Provide the (x, y) coordinate of the cell's center where the given text is located.  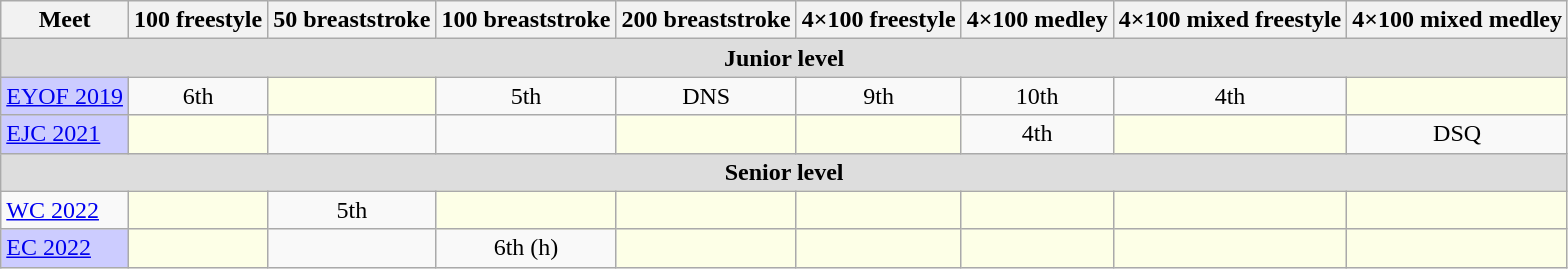
DNS (706, 96)
WC 2022 (65, 210)
9th (878, 96)
EYOF 2019 (65, 96)
DSQ (1458, 134)
10th (1037, 96)
6th (198, 96)
Senior level (784, 172)
50 breaststroke (352, 20)
6th (h) (526, 248)
4×100 freestyle (878, 20)
4×100 mixed freestyle (1230, 20)
200 breaststroke (706, 20)
Meet (65, 20)
EJC 2021 (65, 134)
EC 2022 (65, 248)
100 freestyle (198, 20)
4×100 medley (1037, 20)
Junior level (784, 58)
4×100 mixed medley (1458, 20)
100 breaststroke (526, 20)
